Output the [x, y] coordinate of the center of the cell containing the given text.  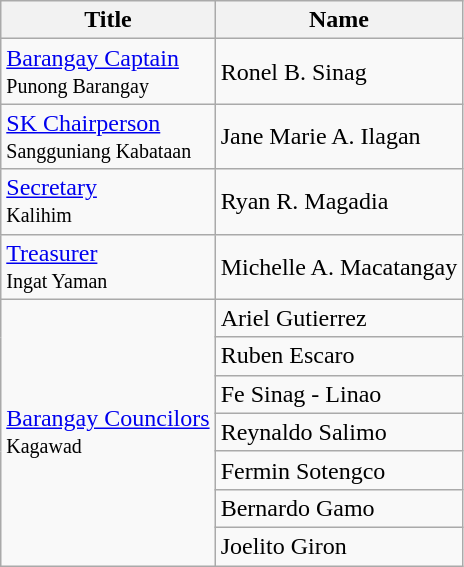
Barangay CaptainPunong Barangay [108, 72]
Joelito Giron [339, 546]
Fermin Sotengco [339, 470]
SecretaryKalihim [108, 202]
Ronel B. Sinag [339, 72]
Fe Sinag - Linao [339, 394]
Title [108, 20]
Name [339, 20]
Barangay CouncilorsKagawad [108, 432]
Ariel Gutierrez [339, 318]
SK ChairpersonSangguniang Kabataan [108, 136]
Michelle A. Macatangay [339, 266]
Reynaldo Salimo [339, 432]
Jane Marie A. Ilagan [339, 136]
Ryan R. Magadia [339, 202]
Ruben Escaro [339, 356]
Bernardo Gamo [339, 508]
TreasurerIngat Yaman [108, 266]
